Return the (X, Y) coordinate for the center point of the cell that contains the specified text.  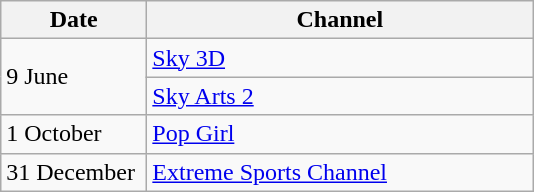
1 October (74, 134)
Sky 3D (340, 58)
Date (74, 20)
Pop Girl (340, 134)
Channel (340, 20)
Extreme Sports Channel (340, 172)
31 December (74, 172)
9 June (74, 77)
Sky Arts 2 (340, 96)
